Search for the cell housing the specified text and yield its [x, y] center coordinate. 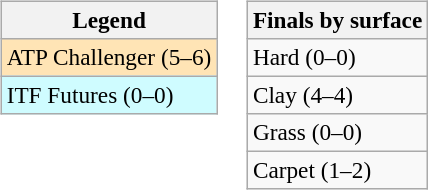
Hard (0–0) [337, 57]
ITF Futures (0–0) [108, 95]
Grass (0–0) [337, 133]
Legend [108, 20]
Carpet (1–2) [337, 171]
ATP Challenger (5–6) [108, 57]
Finals by surface [337, 20]
Clay (4–4) [337, 95]
